Output the [x, y] coordinate of the center of the cell containing the given text.  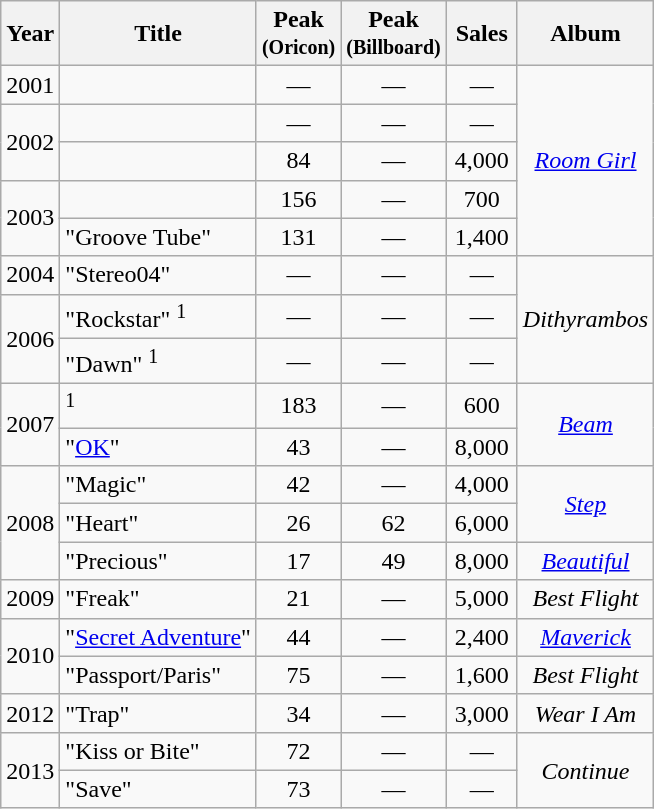
2004 [30, 275]
2010 [30, 656]
Beautiful [585, 561]
3,000 [482, 713]
Title [158, 34]
42 [298, 485]
"OK" [158, 447]
2002 [30, 142]
1,600 [482, 675]
1 [158, 406]
Step [585, 504]
"Passport/Paris" [158, 675]
"Precious" [158, 561]
2013 [30, 770]
2009 [30, 599]
"Kiss or Bite" [158, 751]
183 [298, 406]
2007 [30, 424]
Sales [482, 34]
75 [298, 675]
2003 [30, 218]
Album [585, 34]
Year [30, 34]
"Secret Adventure" [158, 637]
2008 [30, 523]
"Groove Tube" [158, 237]
43 [298, 447]
Wear I Am [585, 713]
Continue [585, 770]
2012 [30, 713]
Peak(Billboard) [394, 34]
700 [482, 199]
2006 [30, 338]
44 [298, 637]
Peak(Oricon) [298, 34]
49 [394, 561]
"Freak" [158, 599]
600 [482, 406]
73 [298, 789]
"Stereo04" [158, 275]
Maverick [585, 637]
2001 [30, 85]
5,000 [482, 599]
"Dawn" 1 [158, 362]
"Heart" [158, 523]
1,400 [482, 237]
2,400 [482, 637]
131 [298, 237]
156 [298, 199]
84 [298, 161]
"Magic" [158, 485]
"Trap" [158, 713]
6,000 [482, 523]
"Rockstar" 1 [158, 316]
72 [298, 751]
17 [298, 561]
"Save" [158, 789]
34 [298, 713]
Dithyrambos [585, 320]
Beam [585, 424]
26 [298, 523]
21 [298, 599]
62 [394, 523]
Room Girl [585, 161]
